Locate the cell with the specified text and output its [X, Y] center coordinate. 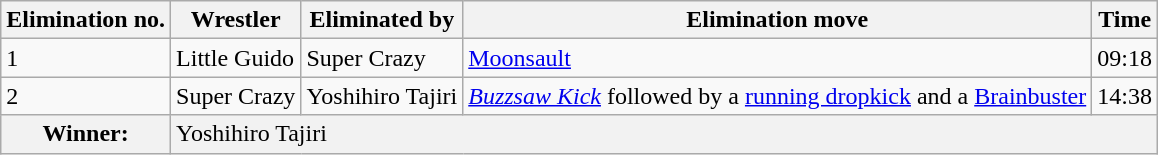
Wrestler [236, 20]
Elimination move [778, 20]
14:38 [1125, 96]
Moonsault [778, 58]
Eliminated by [382, 20]
2 [86, 96]
09:18 [1125, 58]
Elimination no. [86, 20]
Time [1125, 20]
Little Guido [236, 58]
Buzzsaw Kick followed by a running dropkick and a Brainbuster [778, 96]
1 [86, 58]
Winner: [86, 134]
